Search for the cell housing the specified text and yield its [x, y] center coordinate. 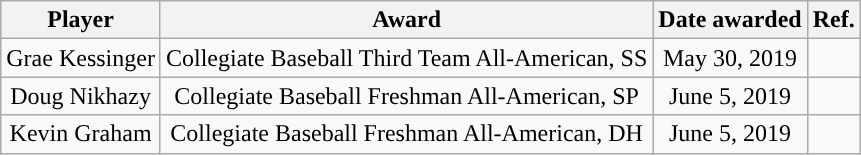
Award [406, 20]
Doug Nikhazy [81, 96]
May 30, 2019 [730, 58]
Collegiate Baseball Third Team All-American, SS [406, 58]
Kevin Graham [81, 134]
Date awarded [730, 20]
Ref. [834, 20]
Grae Kessinger [81, 58]
Player [81, 20]
Collegiate Baseball Freshman All-American, SP [406, 96]
Collegiate Baseball Freshman All-American, DH [406, 134]
